Return (x, y) of the center of cell containing provided text 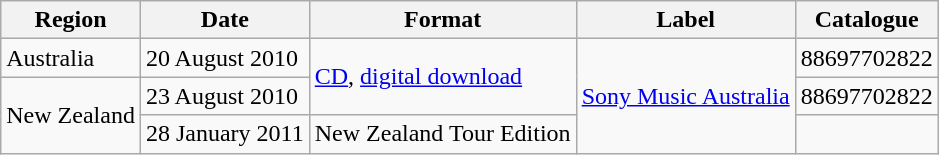
New Zealand Tour Edition (442, 134)
New Zealand (71, 115)
28 January 2011 (224, 134)
CD, digital download (442, 77)
Sony Music Australia (686, 96)
Australia (71, 58)
20 August 2010 (224, 58)
Region (71, 20)
Catalogue (866, 20)
Date (224, 20)
23 August 2010 (224, 96)
Format (442, 20)
Label (686, 20)
